Identify which cell holds the provided text, then report its [x, y] central coordinate. 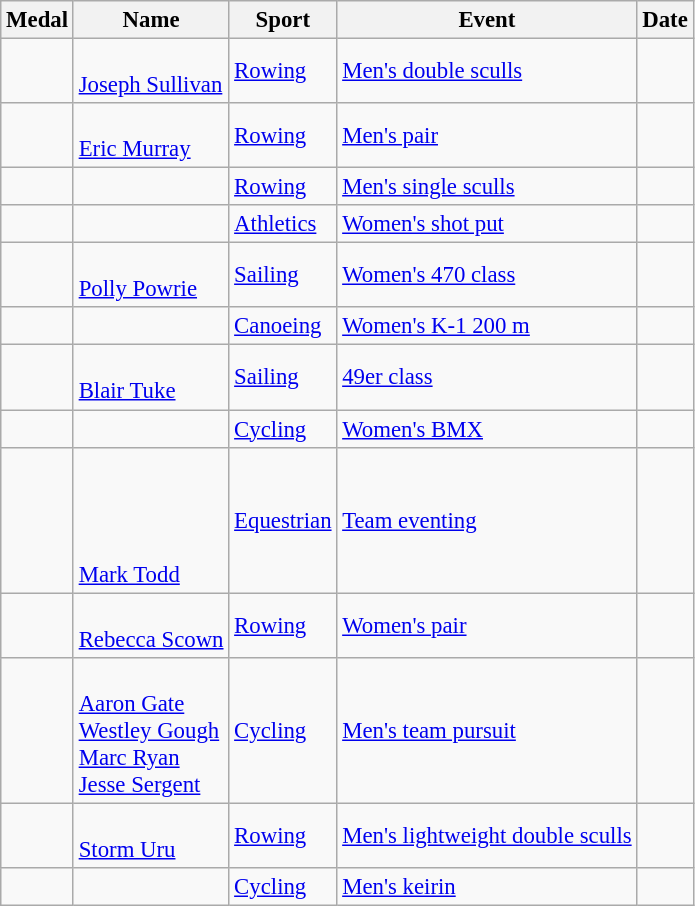
Rebecca Scown [150, 626]
Sport [283, 20]
Athletics [283, 224]
Men's single sculls [487, 187]
Men's pair [487, 136]
Men's double sculls [487, 72]
49er class [487, 378]
Medal [38, 20]
Storm Uru [150, 836]
Event [487, 20]
Women's K-1 200 m [487, 327]
Mark Todd [150, 520]
Women's shot put [487, 224]
Team eventing [487, 520]
Men's team pursuit [487, 730]
Joseph Sullivan [150, 72]
Women's 470 class [487, 276]
Eric Murray [150, 136]
Equestrian [283, 520]
Blair Tuke [150, 378]
Aaron GateWestley GoughMarc RyanJesse Sergent [150, 730]
Women's BMX [487, 429]
Men's lightweight double sculls [487, 836]
Date [665, 20]
Men's keirin [487, 887]
Women's pair [487, 626]
Name [150, 20]
Polly Powrie [150, 276]
Canoeing [283, 327]
